Capture the cell that displays the provided text and extract its (x, y) central coordinate. 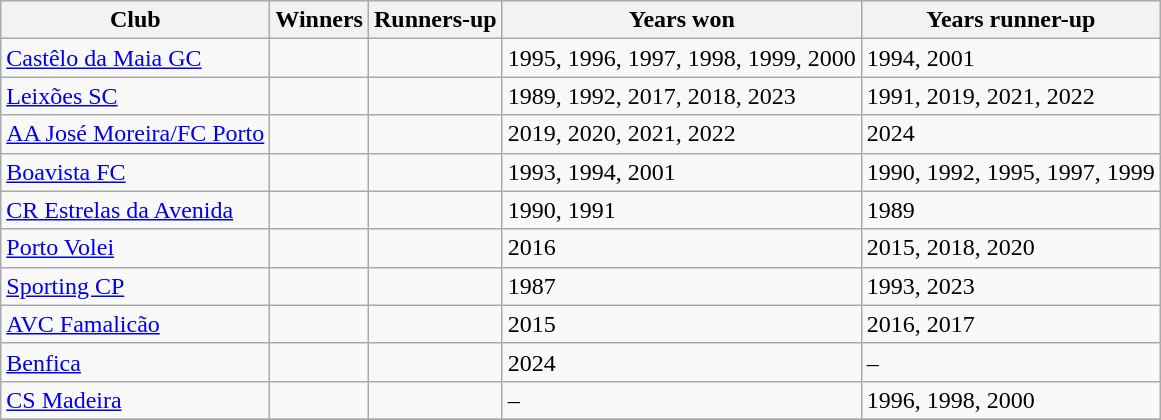
2015, 2018, 2020 (1010, 248)
Benfica (136, 362)
Leixões SC (136, 96)
Years won (682, 20)
Sporting CP (136, 286)
2015 (682, 324)
2016, 2017 (1010, 324)
2016 (682, 248)
Castêlo da Maia GC (136, 58)
1990, 1992, 1995, 1997, 1999 (1010, 172)
AA José Moreira/FC Porto (136, 134)
1996, 1998, 2000 (1010, 400)
CR Estrelas da Avenida (136, 210)
1990, 1991 (682, 210)
1991, 2019, 2021, 2022 (1010, 96)
1989, 1992, 2017, 2018, 2023 (682, 96)
1994, 2001 (1010, 58)
AVC Famalicão (136, 324)
1993, 2023 (1010, 286)
Winners (320, 20)
2019, 2020, 2021, 2022 (682, 134)
1989 (1010, 210)
Years runner-up (1010, 20)
1987 (682, 286)
Club (136, 20)
1993, 1994, 2001 (682, 172)
1995, 1996, 1997, 1998, 1999, 2000 (682, 58)
CS Madeira (136, 400)
Porto Volei (136, 248)
Boavista FC (136, 172)
Runners-up (435, 20)
